Detect which cell encompasses the target text, then output its (X, Y) center coordinate. 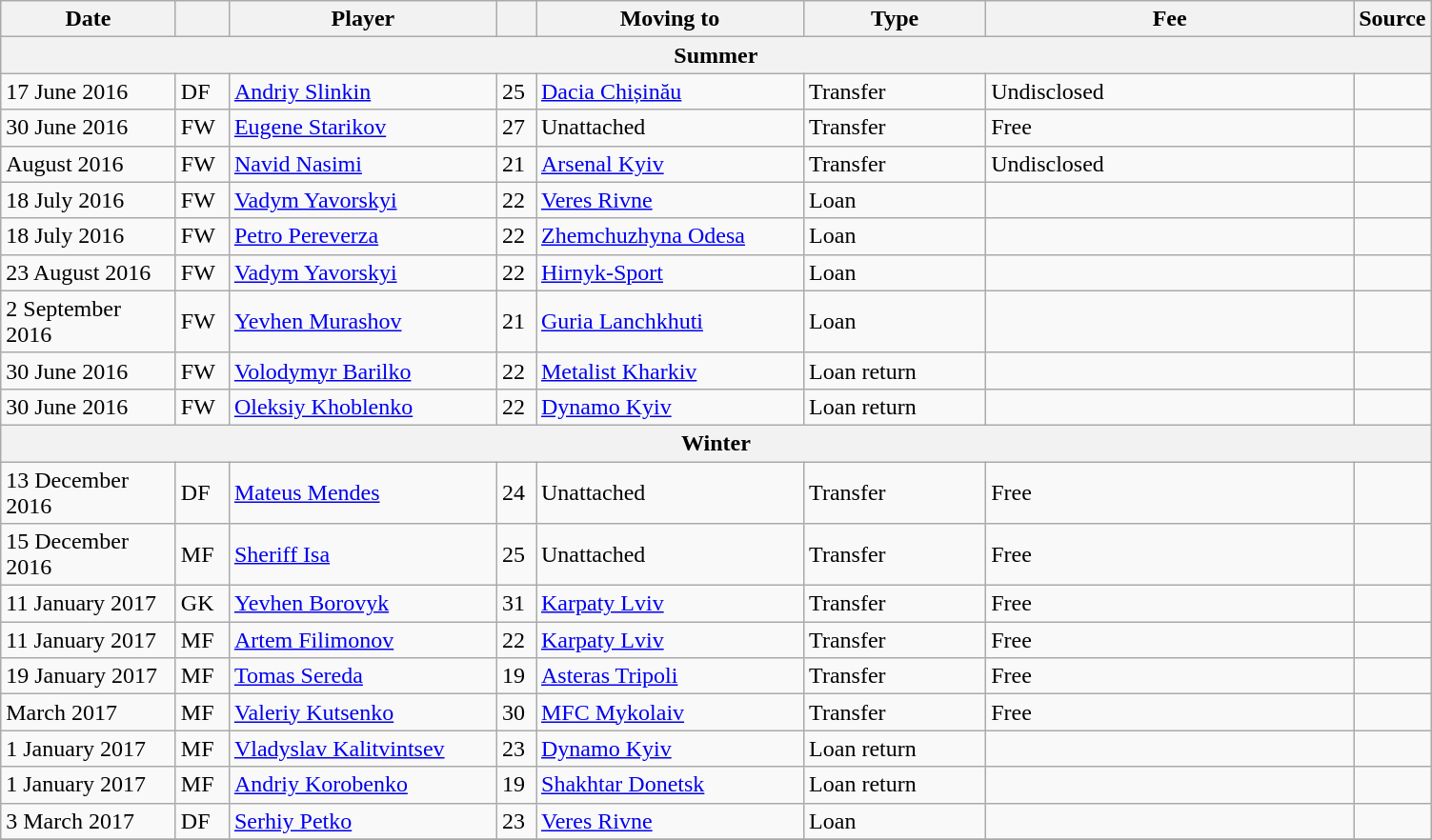
Yevhen Borovyk (362, 604)
31 (516, 604)
27 (516, 128)
March 2017 (89, 712)
Summer (716, 55)
Serhiy Petko (362, 821)
Oleksiy Khoblenko (362, 407)
Sheriff Isa (362, 554)
3 March 2017 (89, 821)
Asteras Tripoli (669, 676)
Arsenal Kyiv (669, 164)
Moving to (669, 19)
Zhemchuzhyna Odesa (669, 236)
Fee (1170, 19)
Type (896, 19)
Tomas Sereda (362, 676)
Volodymyr Barilko (362, 370)
2 September 2016 (89, 322)
Player (362, 19)
Eugene Starikov (362, 128)
Andriy Slinkin (362, 91)
Metalist Kharkiv (669, 370)
Shakhtar Donetsk (669, 785)
Date (89, 19)
Source (1393, 19)
Petro Pereverza (362, 236)
Andriy Korobenko (362, 785)
Mateus Mendes (362, 491)
Navid Nasimi (362, 164)
August 2016 (89, 164)
19 January 2017 (89, 676)
MFC Mykolaiv (669, 712)
Guria Lanchkhuti (669, 322)
Yevhen Murashov (362, 322)
17 June 2016 (89, 91)
GK (202, 604)
15 December 2016 (89, 554)
Valeriy Kutsenko (362, 712)
24 (516, 491)
Artem Filimonov (362, 640)
Hirnyk-Sport (669, 272)
Winter (716, 443)
Dacia Chișinău (669, 91)
Vladyslav Kalitvintsev (362, 749)
30 (516, 712)
23 August 2016 (89, 272)
13 December 2016 (89, 491)
